For the text-containing cell, return its midpoint in [x, y] coordinate format. 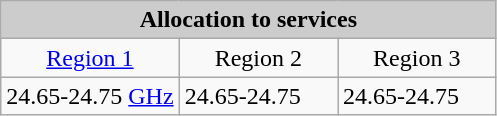
Region 2 [258, 58]
Region 3 [417, 58]
24.65-24.75 GHz [90, 96]
Region 1 [90, 58]
Allocation to services [248, 20]
